From the cell containing the given text, extract its center point as [X, Y] coordinate. 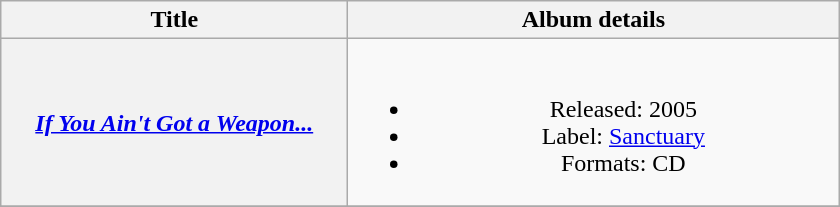
If You Ain't Got a Weapon... [174, 122]
Album details [594, 20]
Title [174, 20]
Released: 2005Label: SanctuaryFormats: CD [594, 122]
